From the cell containing the given text, extract its center point as [X, Y] coordinate. 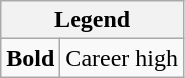
Career high [122, 58]
Legend [92, 20]
Bold [30, 58]
